Extract the [X, Y] coordinate from the center of the cell holding the provided text.  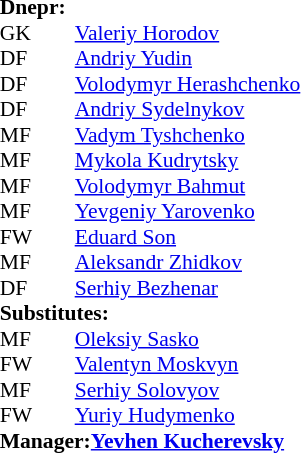
Andriy Sydelnykov [188, 109]
Volodymyr Herashchenko [188, 84]
Yevgeniy Yarovenko [188, 211]
Yuriy Hudymenko [188, 415]
Mykola Kudrytsky [188, 161]
Valeriy Horodov [188, 33]
GK [19, 33]
Volodymyr Bahmut [188, 186]
Andriy Yudin [188, 59]
Aleksandr Zhidkov [188, 263]
Oleksiy Sasko [188, 339]
Substitutes: [150, 313]
Serhiy Bezhenar [188, 288]
Valentyn Moskvyn [188, 365]
Vadym Tyshchenko [188, 135]
Serhiy Solovyov [188, 390]
Eduard Son [188, 237]
